Identify which cell holds the provided text, then report its [x, y] central coordinate. 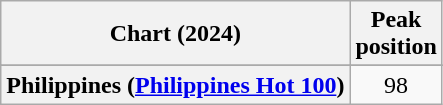
Chart (2024) [176, 34]
Philippines (Philippines Hot 100) [176, 85]
Peakposition [396, 34]
98 [396, 85]
